For the text-containing cell, return its midpoint in (X, Y) coordinate format. 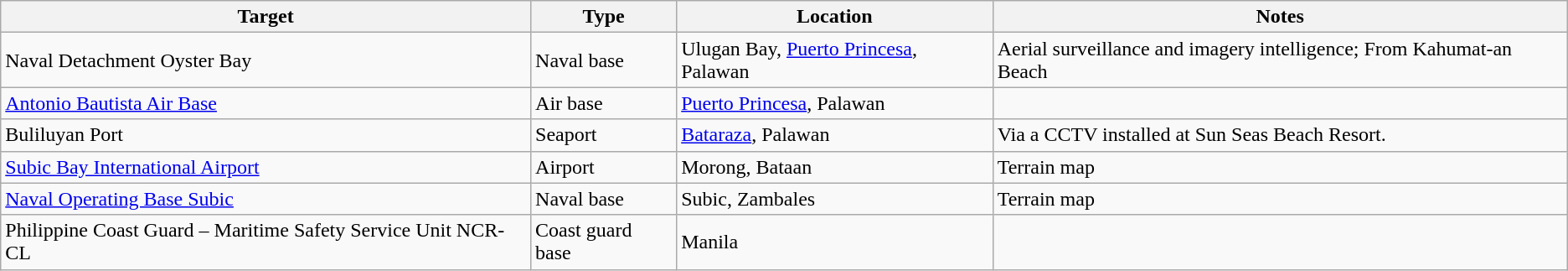
Location (834, 17)
Ulugan Bay, Puerto Princesa, Palawan (834, 60)
Morong, Bataan (834, 167)
Naval Operating Base Subic (266, 199)
Bataraza, Palawan (834, 135)
Air base (604, 103)
Type (604, 17)
Aerial surveillance and imagery intelligence; From Kahumat-an Beach (1280, 60)
Airport (604, 167)
Philippine Coast Guard – Maritime Safety Service Unit NCR-CL (266, 242)
Subic Bay International Airport (266, 167)
Manila (834, 242)
Puerto Princesa, Palawan (834, 103)
Via a CCTV installed at Sun Seas Beach Resort. (1280, 135)
Naval Detachment Oyster Bay (266, 60)
Coast guard base (604, 242)
Seaport (604, 135)
Buliluyan Port (266, 135)
Notes (1280, 17)
Subic, Zambales (834, 199)
Target (266, 17)
Antonio Bautista Air Base (266, 103)
